Locate the cell with the specified text and output its (X, Y) center coordinate. 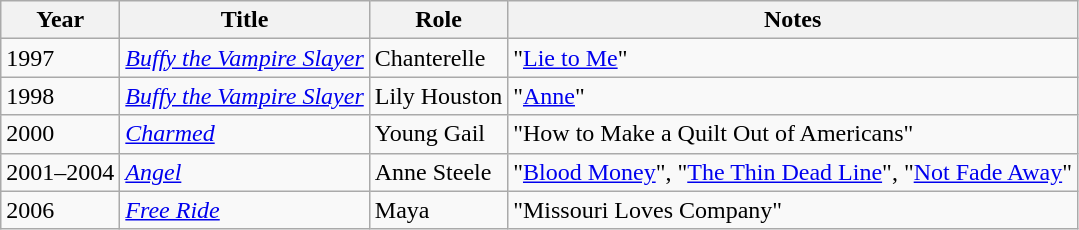
Title (244, 20)
"Lie to Me" (793, 58)
Year (60, 20)
Notes (793, 20)
Angel (244, 172)
1997 (60, 58)
Role (438, 20)
Chanterelle (438, 58)
Charmed (244, 134)
Free Ride (244, 210)
"Missouri Loves Company" (793, 210)
"Anne" (793, 96)
Lily Houston (438, 96)
"How to Make a Quilt Out of Americans" (793, 134)
2006 (60, 210)
2000 (60, 134)
"Blood Money", "The Thin Dead Line", "Not Fade Away" (793, 172)
Anne Steele (438, 172)
2001–2004 (60, 172)
Young Gail (438, 134)
Maya (438, 210)
1998 (60, 96)
